Detect which cell encompasses the target text, then output its [X, Y] center coordinate. 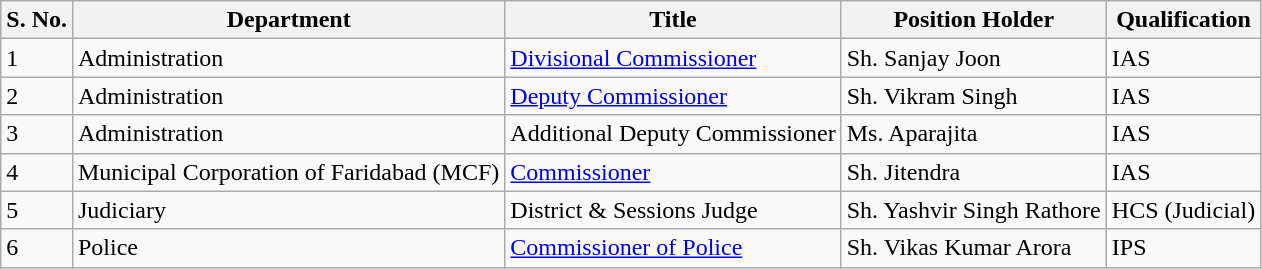
Ms. Aparajita [974, 134]
Additional Deputy Commissioner [673, 134]
2 [37, 96]
Sh. Sanjay Joon [974, 58]
Sh. Yashvir Singh Rathore [974, 210]
6 [37, 248]
Title [673, 20]
Deputy Commissioner [673, 96]
Sh. Vikram Singh [974, 96]
Municipal Corporation of Faridabad (MCF) [288, 172]
Department [288, 20]
5 [37, 210]
Position Holder [974, 20]
4 [37, 172]
S. No. [37, 20]
Police [288, 248]
Commissioner of Police [673, 248]
Sh. Jitendra [974, 172]
District & Sessions Judge [673, 210]
Sh. Vikas Kumar Arora [974, 248]
Commissioner [673, 172]
Qualification [1183, 20]
HCS (Judicial) [1183, 210]
3 [37, 134]
1 [37, 58]
Divisional Commissioner [673, 58]
IPS [1183, 248]
Judiciary [288, 210]
